Return [X, Y] of the center of cell containing provided text 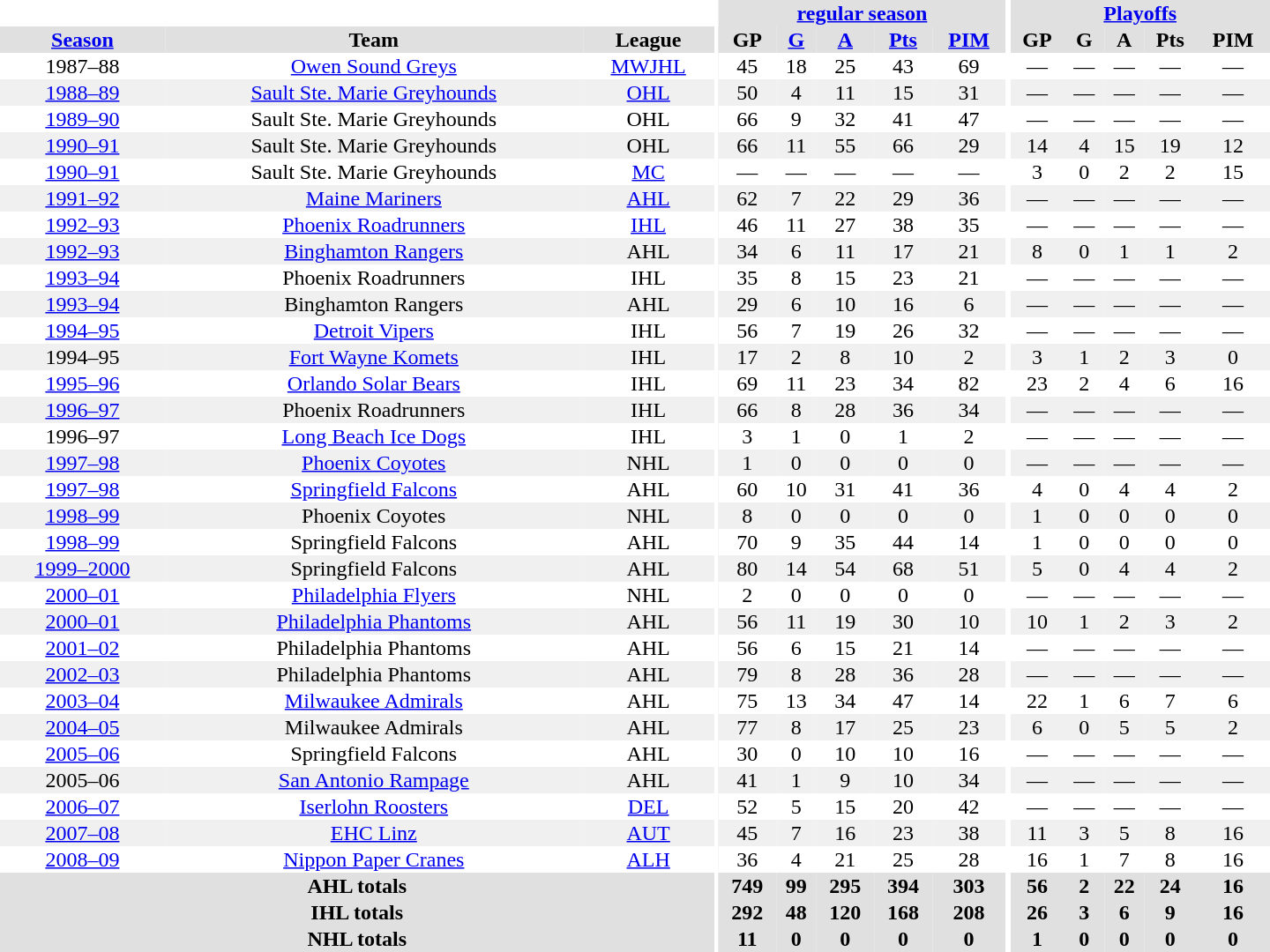
Nippon Paper Cranes [374, 859]
Detroit Vipers [374, 331]
Team [374, 40]
MWJHL [649, 66]
2003–04 [83, 701]
1991–92 [83, 198]
120 [846, 912]
27 [846, 225]
50 [747, 93]
46 [747, 225]
Orlando Solar Bears [374, 383]
2002–03 [83, 674]
303 [969, 886]
Season [83, 40]
60 [747, 489]
NHL totals [356, 939]
24 [1169, 886]
Fort Wayne Komets [374, 357]
2004–05 [83, 727]
IHL totals [356, 912]
Playoffs [1139, 13]
292 [747, 912]
DEL [649, 807]
EHC Linz [374, 833]
Maine Mariners [374, 198]
20 [903, 807]
Owen Sound Greys [374, 66]
48 [796, 912]
1988–89 [83, 93]
79 [747, 674]
52 [747, 807]
43 [903, 66]
12 [1233, 145]
75 [747, 701]
208 [969, 912]
1987–88 [83, 66]
2001–02 [83, 648]
MC [649, 172]
70 [747, 542]
regular season [862, 13]
82 [969, 383]
1989–90 [83, 119]
2006–07 [83, 807]
1995–96 [83, 383]
99 [796, 886]
ALH [649, 859]
168 [903, 912]
Iserlohn Roosters [374, 807]
Long Beach Ice Dogs [374, 436]
Philadelphia Flyers [374, 595]
80 [747, 569]
44 [903, 542]
749 [747, 886]
2007–08 [83, 833]
51 [969, 569]
League [649, 40]
13 [796, 701]
2008–09 [83, 859]
AHL totals [356, 886]
77 [747, 727]
68 [903, 569]
394 [903, 886]
295 [846, 886]
18 [796, 66]
42 [969, 807]
55 [846, 145]
AUT [649, 833]
1999–2000 [83, 569]
San Antonio Rampage [374, 780]
62 [747, 198]
54 [846, 569]
